Identify which cell holds the provided text, then report its (x, y) central coordinate. 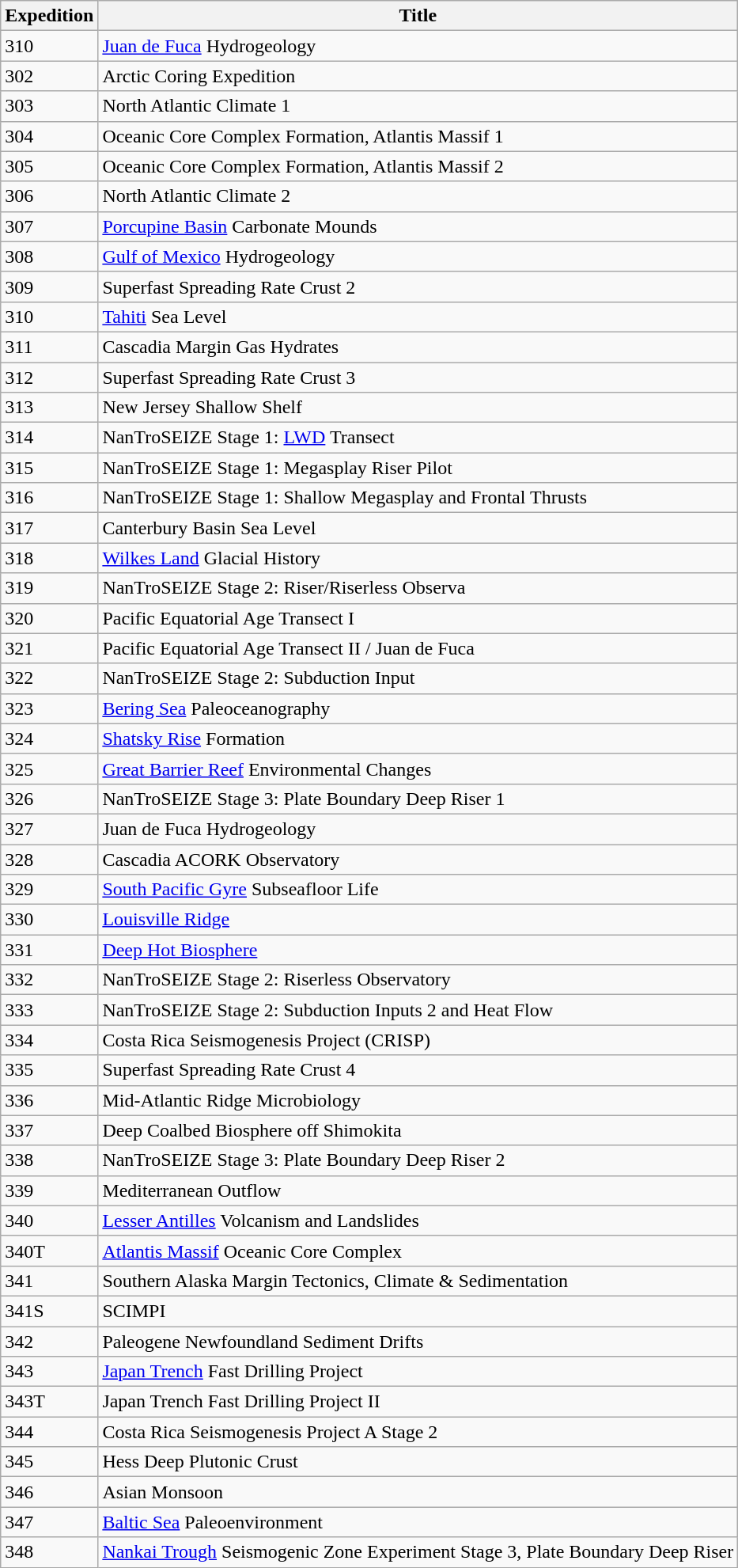
Mediterranean Outflow (418, 1190)
Title (418, 16)
Paleogene Newfoundland Sediment Drifts (418, 1342)
328 (49, 859)
326 (49, 799)
Superfast Spreading Rate Crust 2 (418, 287)
319 (49, 588)
Baltic Sea Paleoenvironment (418, 1522)
Costa Rica Seismogenesis Project (CRISP) (418, 1040)
New Jersey Shallow Shelf (418, 408)
341S (49, 1311)
Pacific Equatorial Age Transect II / Juan de Fuca (418, 648)
334 (49, 1040)
Pacific Equatorial Age Transect I (418, 618)
NanTroSEIZE Stage 1: LWD Transect (418, 438)
NanTroSEIZE Stage 1: Shallow Megasplay and Frontal Thrusts (418, 498)
Lesser Antilles Volcanism and Landslides (418, 1221)
336 (49, 1100)
342 (49, 1342)
Arctic Coring Expedition (418, 76)
Expedition (49, 16)
331 (49, 950)
312 (49, 378)
341 (49, 1281)
322 (49, 678)
321 (49, 648)
Cascadia ACORK Observatory (418, 859)
Japan Trench Fast Drilling Project (418, 1372)
Canterbury Basin Sea Level (418, 528)
337 (49, 1130)
Porcupine Basin Carbonate Mounds (418, 226)
320 (49, 618)
Superfast Spreading Rate Crust 4 (418, 1070)
343T (49, 1402)
NanTroSEIZE Stage 2: Riserless Observatory (418, 980)
NanTroSEIZE Stage 1: Megasplay Riser Pilot (418, 468)
338 (49, 1160)
344 (49, 1432)
NanTroSEIZE Stage 2: Subduction Input (418, 678)
Asian Monsoon (418, 1492)
Japan Trench Fast Drilling Project II (418, 1402)
304 (49, 136)
308 (49, 256)
Oceanic Core Complex Formation, Atlantis Massif 2 (418, 166)
348 (49, 1552)
Gulf of Mexico Hydrogeology (418, 256)
307 (49, 226)
343 (49, 1372)
NanTroSEIZE Stage 3: Plate Boundary Deep Riser 2 (418, 1160)
Costa Rica Seismogenesis Project A Stage 2 (418, 1432)
Superfast Spreading Rate Crust 3 (418, 378)
340 (49, 1221)
339 (49, 1190)
335 (49, 1070)
327 (49, 829)
315 (49, 468)
Southern Alaska Margin Tectonics, Climate & Sedimentation (418, 1281)
305 (49, 166)
325 (49, 769)
345 (49, 1462)
Great Barrier Reef Environmental Changes (418, 769)
332 (49, 980)
303 (49, 106)
Cascadia Margin Gas Hydrates (418, 347)
311 (49, 347)
Hess Deep Plutonic Crust (418, 1462)
South Pacific Gyre Subseafloor Life (418, 890)
NanTroSEIZE Stage 2: Riser/Riserless Observa (418, 588)
302 (49, 76)
314 (49, 438)
NanTroSEIZE Stage 3: Plate Boundary Deep Riser 1 (418, 799)
Deep Hot Biosphere (418, 950)
347 (49, 1522)
Mid-Atlantic Ridge Microbiology (418, 1100)
North Atlantic Climate 1 (418, 106)
Bering Sea Paleoceanography (418, 708)
Atlantis Massif Oceanic Core Complex (418, 1251)
346 (49, 1492)
Deep Coalbed Biosphere off Shimokita (418, 1130)
333 (49, 1010)
313 (49, 408)
329 (49, 890)
NanTroSEIZE Stage 2: Subduction Inputs 2 and Heat Flow (418, 1010)
Wilkes Land Glacial History (418, 558)
316 (49, 498)
323 (49, 708)
340T (49, 1251)
Shatsky Rise Formation (418, 738)
309 (49, 287)
Louisville Ridge (418, 920)
317 (49, 528)
324 (49, 738)
Nankai Trough Seismogenic Zone Experiment Stage 3, Plate Boundary Deep Riser (418, 1552)
SCIMPI (418, 1311)
Oceanic Core Complex Formation, Atlantis Massif 1 (418, 136)
North Atlantic Climate 2 (418, 196)
330 (49, 920)
318 (49, 558)
Tahiti Sea Level (418, 317)
306 (49, 196)
